Search for the cell housing the specified text and yield its (x, y) center coordinate. 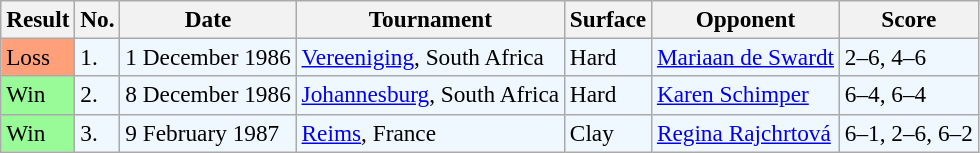
1. (98, 57)
Mariaan de Swardt (746, 57)
Tournament (430, 19)
Result (38, 19)
Johannesburg, South Africa (430, 95)
6–1, 2–6, 6–2 (908, 133)
6–4, 6–4 (908, 95)
Date (208, 19)
Regina Rajchrtová (746, 133)
9 February 1987 (208, 133)
Loss (38, 57)
Vereeniging, South Africa (430, 57)
8 December 1986 (208, 95)
Surface (608, 19)
Reims, France (430, 133)
Clay (608, 133)
2. (98, 95)
1 December 1986 (208, 57)
2–6, 4–6 (908, 57)
Karen Schimper (746, 95)
No. (98, 19)
3. (98, 133)
Score (908, 19)
Opponent (746, 19)
